Capture the cell that displays the provided text and extract its (x, y) central coordinate. 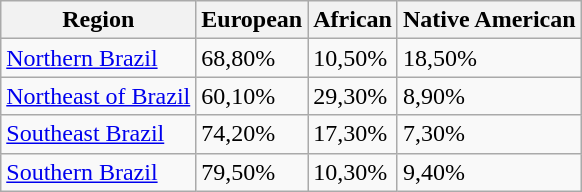
8,90% (489, 96)
79,50% (252, 172)
74,20% (252, 134)
Southeast Brazil (98, 134)
Southern Brazil (98, 172)
9,40% (489, 172)
African (353, 20)
European (252, 20)
Native American (489, 20)
7,30% (489, 134)
Northeast of Brazil (98, 96)
29,30% (353, 96)
60,10% (252, 96)
Northern Brazil (98, 58)
Region (98, 20)
17,30% (353, 134)
68,80% (252, 58)
10,30% (353, 172)
10,50% (353, 58)
18,50% (489, 58)
